Output the [x, y] coordinate of the center of the cell containing the given text.  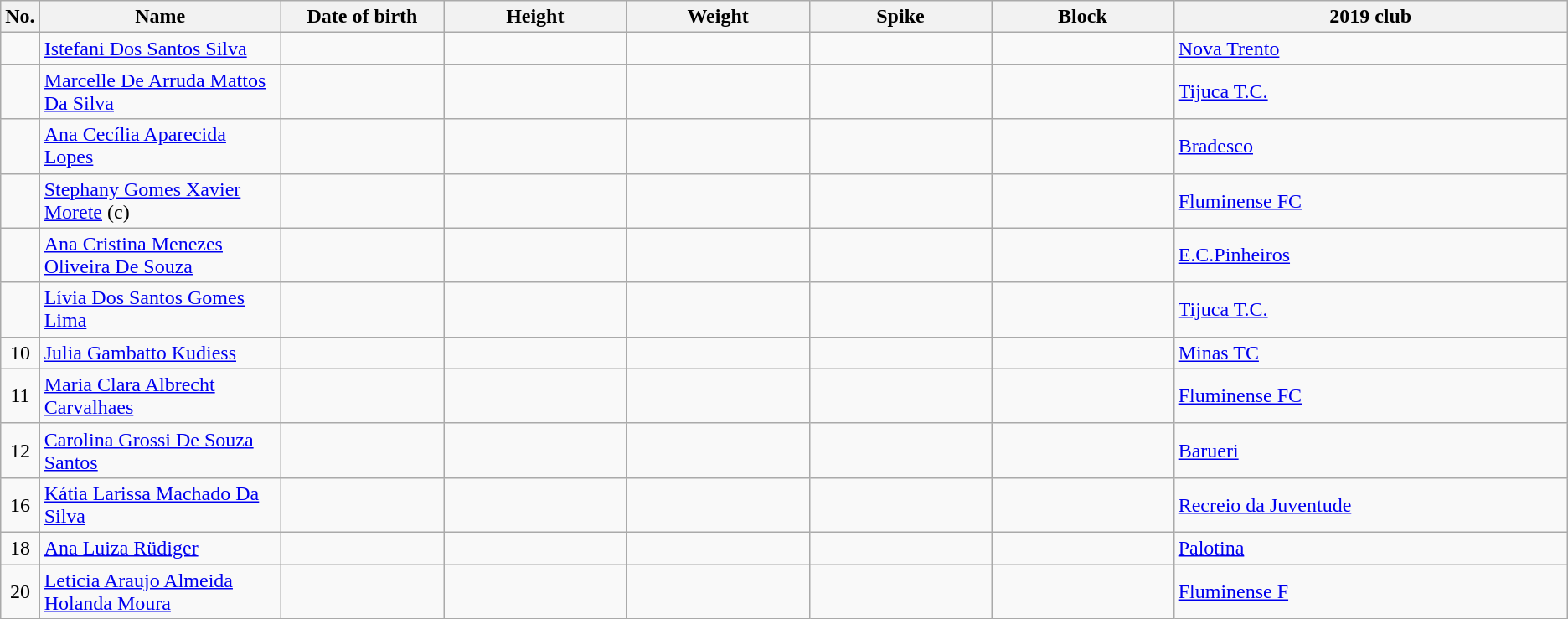
Stephany Gomes Xavier Morete (c) [160, 201]
Julia Gambatto Kudiess [160, 353]
Minas TC [1370, 353]
Block [1083, 17]
12 [20, 451]
Date of birth [362, 17]
E.C.Pinheiros [1370, 255]
Carolina Grossi De Souza Santos [160, 451]
Kátia Larissa Machado Da Silva [160, 504]
Ana Cecília Aparecida Lopes [160, 146]
Lívia Dos Santos Gomes Lima [160, 310]
Ana Cristina Menezes Oliveira De Souza [160, 255]
Name [160, 17]
Marcelle De Arruda Mattos Da Silva [160, 92]
Recreio da Juventude [1370, 504]
Barueri [1370, 451]
18 [20, 548]
20 [20, 591]
Nova Trento [1370, 49]
Leticia Araujo Almeida Holanda Moura [160, 591]
Height [535, 17]
16 [20, 504]
Weight [718, 17]
10 [20, 353]
Istefani Dos Santos Silva [160, 49]
Spike [900, 17]
No. [20, 17]
Maria Clara Albrecht Carvalhaes [160, 395]
Bradesco [1370, 146]
2019 club [1370, 17]
Ana Luiza Rüdiger [160, 548]
11 [20, 395]
Fluminense F [1370, 591]
Palotina [1370, 548]
